Search for the cell housing the specified text and yield its (x, y) center coordinate. 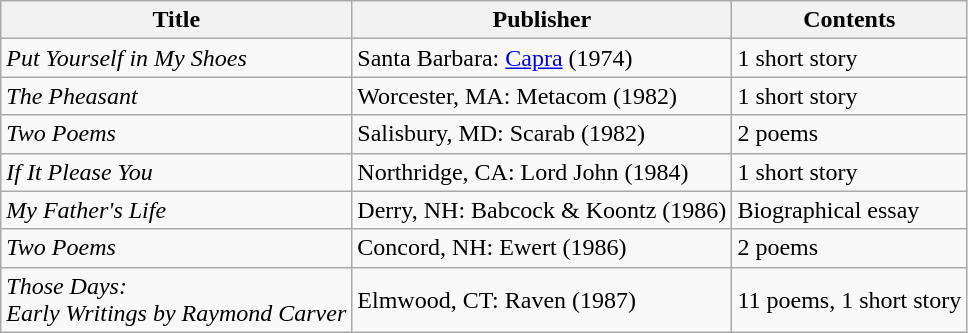
Derry, NH: Babcock & Koontz (1986) (542, 210)
My Father's Life (176, 210)
Biographical essay (850, 210)
Elmwood, CT: Raven (1987) (542, 300)
Northridge, CA: Lord John (1984) (542, 172)
Those Days:Early Writings by Raymond Carver (176, 300)
Salisbury, MD: Scarab (1982) (542, 134)
The Pheasant (176, 96)
Worcester, MA: Metacom (1982) (542, 96)
Concord, NH: Ewert (1986) (542, 248)
Publisher (542, 20)
11 poems, 1 short story (850, 300)
Contents (850, 20)
Put Yourself in My Shoes (176, 58)
Title (176, 20)
Santa Barbara: Capra (1974) (542, 58)
If It Please You (176, 172)
